Find where the given text appears and provide that cell's center as [x, y] coordinate. 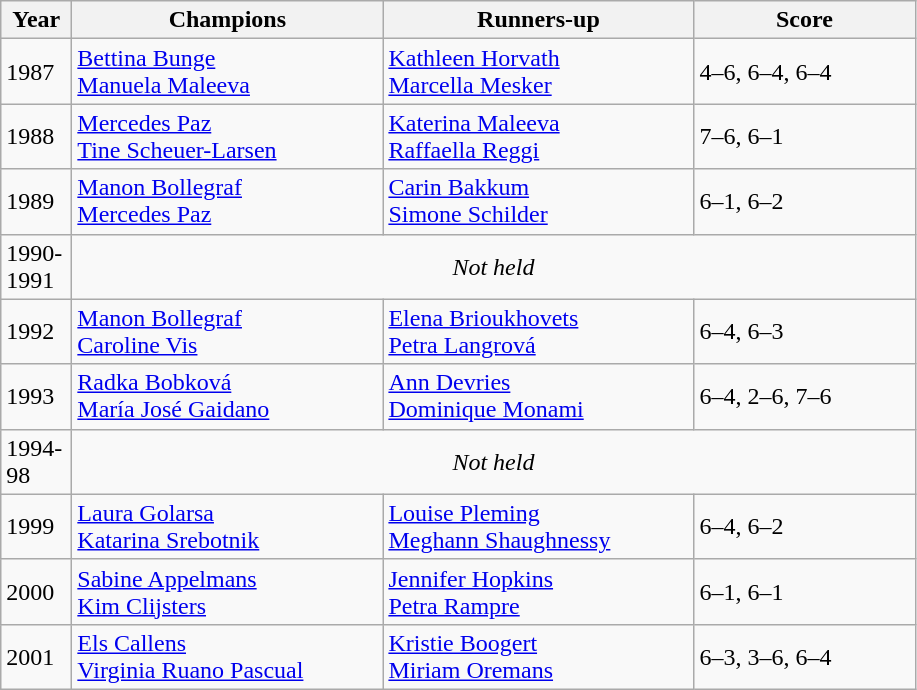
6–1, 6–1 [804, 592]
6–1, 6–2 [804, 202]
1988 [36, 136]
6–3, 3–6, 6–4 [804, 656]
Elena Brioukhovets Petra Langrová [538, 332]
2000 [36, 592]
Radka Bobková María José Gaidano [228, 396]
1993 [36, 396]
Kristie Boogert Miriam Oremans [538, 656]
Kathleen Horvath Marcella Mesker [538, 72]
Carin Bakkum Simone Schilder [538, 202]
6–4, 6–3 [804, 332]
Jennifer Hopkins Petra Rampre [538, 592]
Champions [228, 20]
1992 [36, 332]
6–4, 6–2 [804, 526]
Ann Devries Dominique Monami [538, 396]
1990-1991 [36, 266]
1987 [36, 72]
Louise Pleming Meghann Shaughnessy [538, 526]
2001 [36, 656]
1994-98 [36, 462]
Manon Bollegraf Caroline Vis [228, 332]
Year [36, 20]
Mercedes Paz Tine Scheuer-Larsen [228, 136]
Manon Bollegraf Mercedes Paz [228, 202]
1999 [36, 526]
Sabine Appelmans Kim Clijsters [228, 592]
Els Callens Virginia Ruano Pascual [228, 656]
Score [804, 20]
Runners-up [538, 20]
6–4, 2–6, 7–6 [804, 396]
1989 [36, 202]
4–6, 6–4, 6–4 [804, 72]
Laura Golarsa Katarina Srebotnik [228, 526]
Bettina Bunge Manuela Maleeva [228, 72]
7–6, 6–1 [804, 136]
Katerina Maleeva Raffaella Reggi [538, 136]
